Find where the given text appears and provide that cell's center as (X, Y) coordinate. 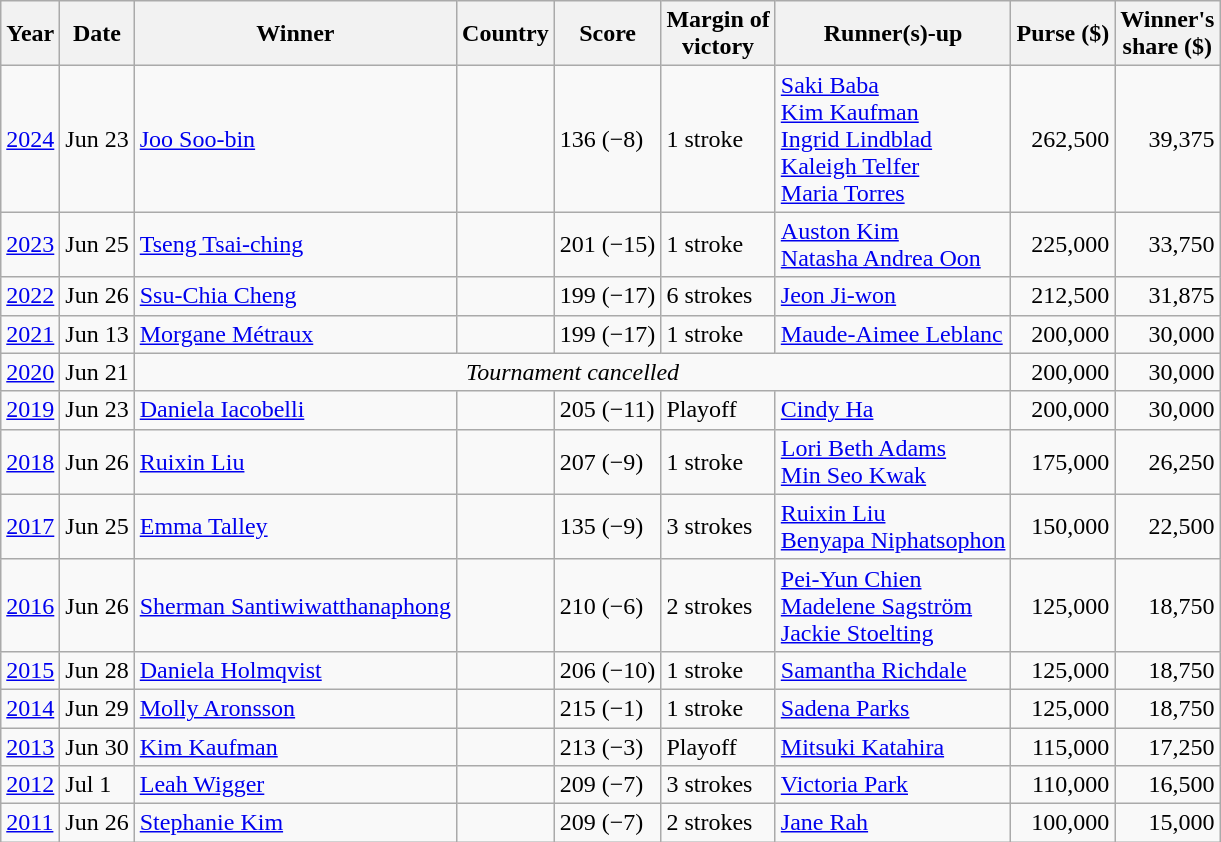
26,250 (1168, 462)
2017 (30, 526)
Ssu-Chia Cheng (295, 296)
Runner(s)-up (893, 34)
2015 (30, 670)
Ruixin Liu Benyapa Niphatsophon (893, 526)
31,875 (1168, 296)
17,250 (1168, 747)
Tseng Tsai-ching (295, 244)
Score (608, 34)
15,000 (1168, 823)
Victoria Park (893, 785)
262,500 (1063, 139)
Jun 29 (97, 708)
2014 (30, 708)
Tournament cancelled (572, 372)
136 (−8) (608, 139)
Pei-Yun Chien Madelene Sagström Jackie Stoelting (893, 605)
115,000 (1063, 747)
2018 (30, 462)
Kim Kaufman (295, 747)
Country (506, 34)
Jun 13 (97, 334)
2016 (30, 605)
2023 (30, 244)
16,500 (1168, 785)
213 (−3) (608, 747)
2020 (30, 372)
135 (−9) (608, 526)
Daniela Holmqvist (295, 670)
150,000 (1063, 526)
Cindy Ha (893, 410)
Jun 21 (97, 372)
Auston Kim Natasha Andrea Oon (893, 244)
201 (−15) (608, 244)
Sadena Parks (893, 708)
Joo Soo-bin (295, 139)
212,500 (1063, 296)
Saki Baba Kim Kaufman Ingrid Lindblad Kaleigh Telfer Maria Torres (893, 139)
6 strokes (718, 296)
205 (−11) (608, 410)
Date (97, 34)
Daniela Iacobelli (295, 410)
Jun 30 (97, 747)
Year (30, 34)
Stephanie Kim (295, 823)
215 (−1) (608, 708)
Winner (295, 34)
Margin ofvictory (718, 34)
Jun 28 (97, 670)
22,500 (1168, 526)
2013 (30, 747)
Purse ($) (1063, 34)
Jane Rah (893, 823)
210 (−6) (608, 605)
39,375 (1168, 139)
2024 (30, 139)
Samantha Richdale (893, 670)
2022 (30, 296)
2012 (30, 785)
Winner'sshare ($) (1168, 34)
2011 (30, 823)
207 (−9) (608, 462)
Jul 1 (97, 785)
110,000 (1063, 785)
Emma Talley (295, 526)
206 (−10) (608, 670)
Mitsuki Katahira (893, 747)
225,000 (1063, 244)
Jeon Ji-won (893, 296)
Ruixin Liu (295, 462)
2019 (30, 410)
Leah Wigger (295, 785)
Molly Aronsson (295, 708)
Morgane Métraux (295, 334)
Lori Beth Adams Min Seo Kwak (893, 462)
100,000 (1063, 823)
33,750 (1168, 244)
Sherman Santiwiwatthanaphong (295, 605)
2021 (30, 334)
Maude-Aimee Leblanc (893, 334)
175,000 (1063, 462)
